Determine the [X, Y] coordinate at the center of the cell enclosing the given text.  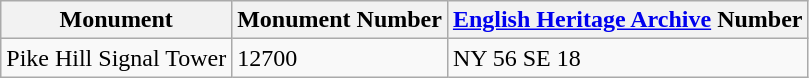
Pike Hill Signal Tower [116, 58]
Monument Number [340, 20]
12700 [340, 58]
Monument [116, 20]
English Heritage Archive Number [628, 20]
NY 56 SE 18 [628, 58]
